Capture the cell that displays the provided text and extract its [X, Y] central coordinate. 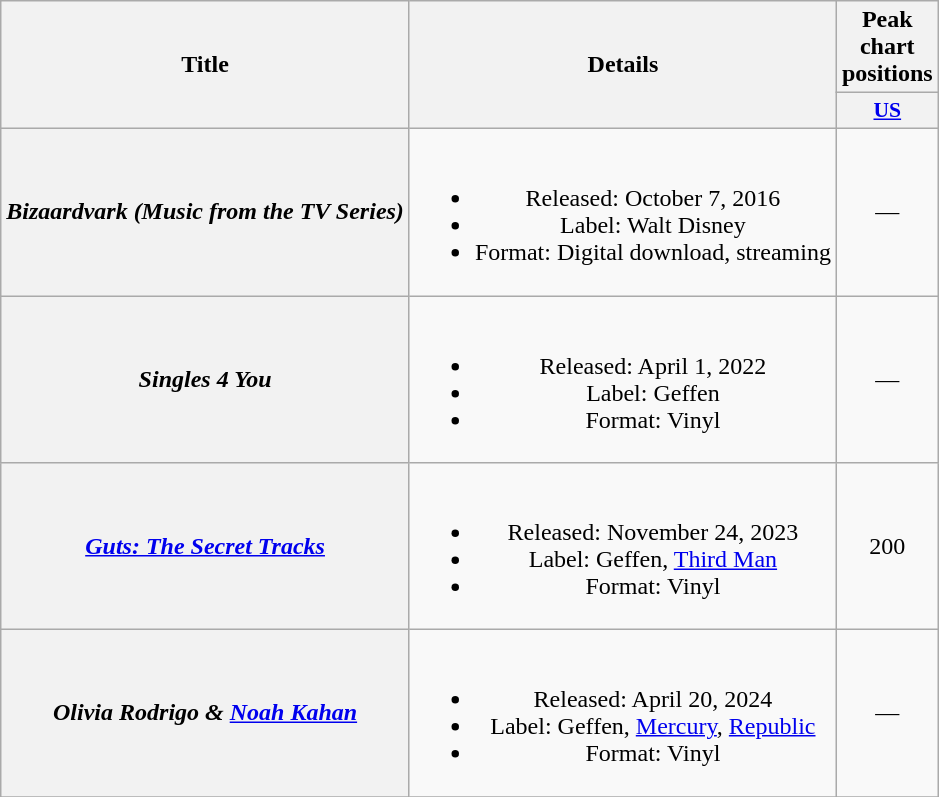
200 [887, 546]
Details [622, 65]
Released: November 24, 2023Label: Geffen, Third ManFormat: Vinyl [622, 546]
Bizaardvark (Music from the TV Series) [206, 212]
Peak chart positions [887, 47]
Released: April 20, 2024Label: Geffen, Mercury, RepublicFormat: Vinyl [622, 714]
Title [206, 65]
Olivia Rodrigo & Noah Kahan [206, 714]
Singles 4 You [206, 380]
Guts: The Secret Tracks [206, 546]
Released: October 7, 2016Label: Walt DisneyFormat: Digital download, streaming [622, 212]
Released: April 1, 2022Label: GeffenFormat: Vinyl [622, 380]
US [887, 111]
